Identify which cell holds the provided text, then report its [x, y] central coordinate. 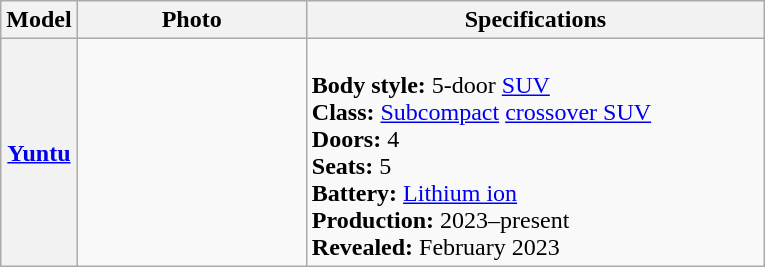
Yuntu [39, 152]
Model [39, 20]
Photo [192, 20]
Specifications [535, 20]
Body style: 5-door SUVClass: Subcompact crossover SUVDoors: 4Seats: 5Battery: Lithium ionProduction: 2023–presentRevealed: February 2023 [535, 152]
